For the text-containing cell, return its midpoint in [x, y] coordinate format. 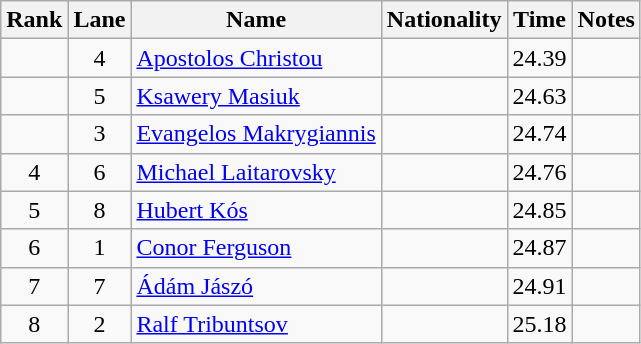
1 [100, 248]
Hubert Kós [256, 210]
24.63 [540, 96]
Time [540, 20]
24.87 [540, 248]
Conor Ferguson [256, 248]
24.76 [540, 172]
Lane [100, 20]
25.18 [540, 324]
Ksawery Masiuk [256, 96]
3 [100, 134]
Ádám Jászó [256, 286]
24.39 [540, 58]
2 [100, 324]
Notes [606, 20]
24.74 [540, 134]
Name [256, 20]
Michael Laitarovsky [256, 172]
Rank [34, 20]
Apostolos Christou [256, 58]
24.91 [540, 286]
Nationality [444, 20]
Evangelos Makrygiannis [256, 134]
Ralf Tribuntsov [256, 324]
24.85 [540, 210]
